Output the (x, y) coordinate of the center of the cell containing the given text.  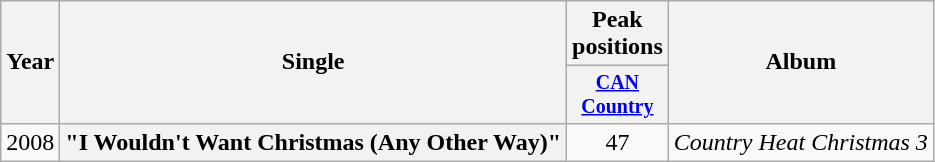
Peak positions (618, 34)
47 (618, 142)
Single (314, 62)
Year (30, 62)
Album (800, 62)
Country Heat Christmas 3 (800, 142)
2008 (30, 142)
CAN Country (618, 94)
"I Wouldn't Want Christmas (Any Other Way)" (314, 142)
